Locate the cell with the specified text and output its (x, y) center coordinate. 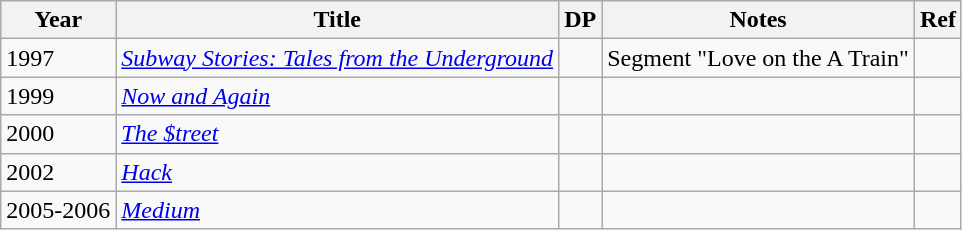
2005-2006 (58, 210)
Year (58, 20)
The $treet (338, 134)
Segment "Love on the A Train" (758, 58)
Now and Again (338, 96)
1999 (58, 96)
2002 (58, 172)
1997 (58, 58)
Hack (338, 172)
Medium (338, 210)
Title (338, 20)
2000 (58, 134)
DP (580, 20)
Notes (758, 20)
Subway Stories: Tales from the Underground (338, 58)
Ref (938, 20)
